Scan for the cell matching the given text and deliver its [X, Y] coordinate at center. 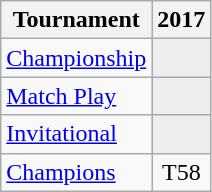
Championship [76, 58]
Champions [76, 172]
T58 [182, 172]
2017 [182, 20]
Tournament [76, 20]
Invitational [76, 134]
Match Play [76, 96]
